Detect which cell encompasses the target text, then output its (x, y) center coordinate. 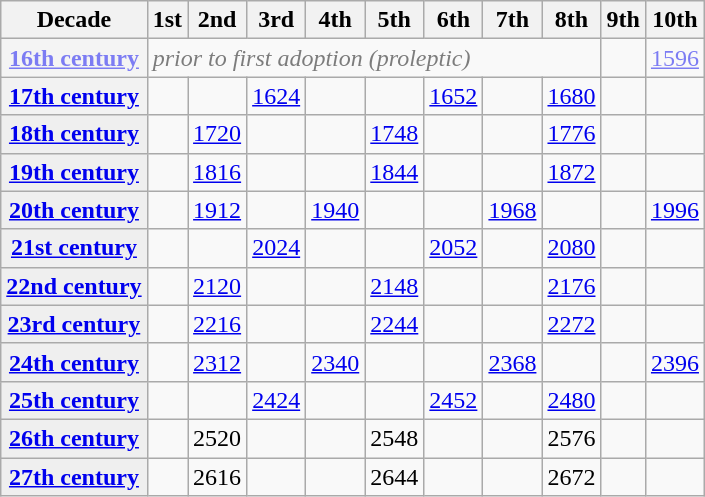
22nd century (74, 286)
17th century (74, 96)
2216 (218, 324)
Decade (74, 20)
25th century (74, 400)
1596 (674, 58)
1996 (674, 210)
1872 (572, 172)
prior to first adoption (proleptic) (374, 58)
2616 (218, 477)
7th (512, 20)
16th century (74, 58)
2nd (218, 20)
20th century (74, 210)
19th century (74, 172)
2244 (394, 324)
1748 (394, 134)
2312 (218, 362)
18th century (74, 134)
1912 (218, 210)
2052 (454, 248)
4th (336, 20)
2480 (572, 400)
2272 (572, 324)
1680 (572, 96)
2024 (276, 248)
2368 (512, 362)
1776 (572, 134)
23rd century (74, 324)
1816 (218, 172)
26th century (74, 438)
2548 (394, 438)
1940 (336, 210)
10th (674, 20)
2576 (572, 438)
21st century (74, 248)
6th (454, 20)
1652 (454, 96)
2176 (572, 286)
1720 (218, 134)
2520 (218, 438)
2424 (276, 400)
1st (167, 20)
5th (394, 20)
27th century (74, 477)
1844 (394, 172)
3rd (276, 20)
2120 (218, 286)
1968 (512, 210)
2672 (572, 477)
2644 (394, 477)
24th century (74, 362)
2148 (394, 286)
2452 (454, 400)
2396 (674, 362)
9th (623, 20)
2080 (572, 248)
8th (572, 20)
2340 (336, 362)
1624 (276, 96)
